Output the (x, y) coordinate of the center of the cell containing the given text.  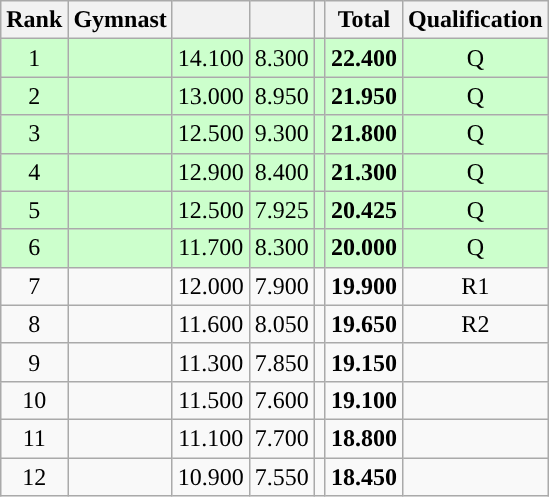
8 (34, 324)
8.050 (282, 324)
1 (34, 58)
10.900 (210, 477)
19.100 (364, 400)
11.700 (210, 248)
20.425 (364, 210)
12 (34, 477)
11 (34, 438)
11.600 (210, 324)
21.950 (364, 96)
11.100 (210, 438)
20.000 (364, 248)
Total (364, 20)
7 (34, 286)
Gymnast (120, 20)
12.000 (210, 286)
22.400 (364, 58)
Rank (34, 20)
9 (34, 362)
8.950 (282, 96)
3 (34, 134)
2 (34, 96)
11.300 (210, 362)
7.850 (282, 362)
5 (34, 210)
19.150 (364, 362)
7.700 (282, 438)
18.450 (364, 477)
11.500 (210, 400)
10 (34, 400)
8.400 (282, 172)
7.900 (282, 286)
Qualification (476, 20)
R1 (476, 286)
9.300 (282, 134)
21.300 (364, 172)
6 (34, 248)
12.900 (210, 172)
19.650 (364, 324)
R2 (476, 324)
18.800 (364, 438)
7.550 (282, 477)
14.100 (210, 58)
7.925 (282, 210)
7.600 (282, 400)
13.000 (210, 96)
19.900 (364, 286)
4 (34, 172)
21.800 (364, 134)
